Return [X, Y] of the center of cell containing provided text 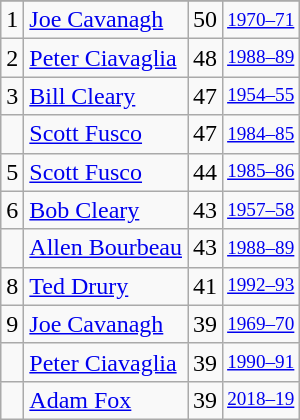
2018–19 [261, 400]
44 [206, 172]
1957–58 [261, 210]
1984–85 [261, 134]
Allen Bourbeau [106, 248]
9 [12, 324]
1954–55 [261, 96]
41 [206, 286]
6 [12, 210]
Bill Cleary [106, 96]
1992–93 [261, 286]
48 [206, 58]
1 [12, 20]
Bob Cleary [106, 210]
1969–70 [261, 324]
Ted Drury [106, 286]
2 [12, 58]
50 [206, 20]
Adam Fox [106, 400]
3 [12, 96]
5 [12, 172]
1970–71 [261, 20]
1985–86 [261, 172]
8 [12, 286]
1990–91 [261, 362]
